Return the (x, y) coordinate for the center point of the cell that contains the specified text.  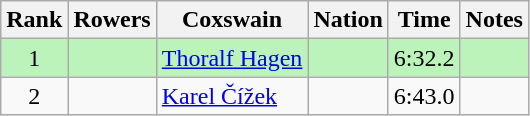
Time (424, 20)
Karel Čížek (232, 96)
2 (34, 96)
6:32.2 (424, 58)
Thoralf Hagen (232, 58)
Rank (34, 20)
Coxswain (232, 20)
Rowers (112, 20)
Nation (348, 20)
Notes (494, 20)
1 (34, 58)
6:43.0 (424, 96)
